Return the [x, y] coordinate for the center point of the cell that contains the specified text.  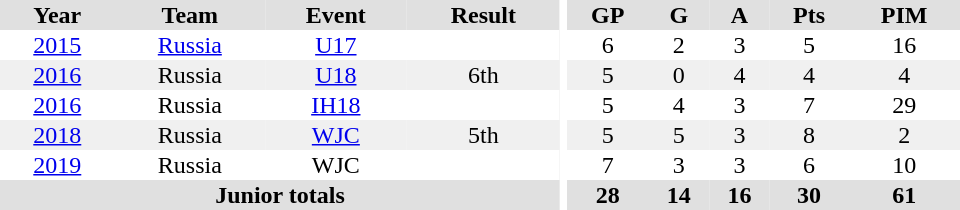
14 [678, 195]
Result [484, 15]
IH18 [336, 105]
2018 [58, 135]
8 [810, 135]
61 [904, 195]
5th [484, 135]
A [740, 15]
U18 [336, 75]
Year [58, 15]
U17 [336, 45]
Pts [810, 15]
G [678, 15]
Team [190, 15]
0 [678, 75]
29 [904, 105]
28 [608, 195]
2019 [58, 165]
2015 [58, 45]
GP [608, 15]
PIM [904, 15]
10 [904, 165]
Junior totals [280, 195]
Event [336, 15]
30 [810, 195]
6th [484, 75]
